Locate the cell with the specified text and output its [X, Y] center coordinate. 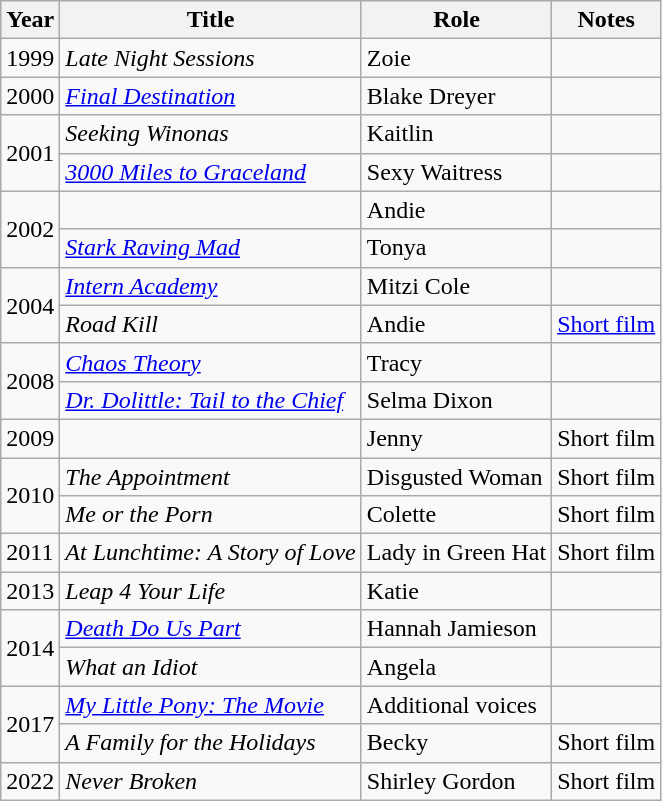
Lady in Green Hat [456, 553]
A Family for the Holidays [210, 743]
Hannah Jamieson [456, 629]
Never Broken [210, 781]
Chaos Theory [210, 362]
Mitzi Cole [456, 286]
Tonya [456, 248]
Shirley Gordon [456, 781]
At Lunchtime: A Story of Love [210, 553]
3000 Miles to Graceland [210, 172]
2017 [30, 724]
Title [210, 20]
Death Do Us Part [210, 629]
Tracy [456, 362]
Role [456, 20]
2011 [30, 553]
2004 [30, 305]
Jenny [456, 438]
Leap 4 Your Life [210, 591]
Sexy Waitress [456, 172]
2010 [30, 496]
2013 [30, 591]
Angela [456, 667]
Zoie [456, 58]
Year [30, 20]
Intern Academy [210, 286]
The Appointment [210, 477]
Disgusted Woman [456, 477]
2002 [30, 229]
2014 [30, 648]
What an Idiot [210, 667]
Stark Raving Mad [210, 248]
1999 [30, 58]
Selma Dixon [456, 400]
Colette [456, 515]
Seeking Winonas [210, 134]
Final Destination [210, 96]
Katie [456, 591]
Late Night Sessions [210, 58]
Notes [606, 20]
2022 [30, 781]
2008 [30, 381]
Road Kill [210, 324]
Me or the Porn [210, 515]
Blake Dreyer [456, 96]
Kaitlin [456, 134]
My Little Pony: The Movie [210, 705]
Dr. Dolittle: Tail to the Chief [210, 400]
Additional voices [456, 705]
2000 [30, 96]
2009 [30, 438]
Becky [456, 743]
2001 [30, 153]
